From the cell containing the given text, extract its center point as [X, Y] coordinate. 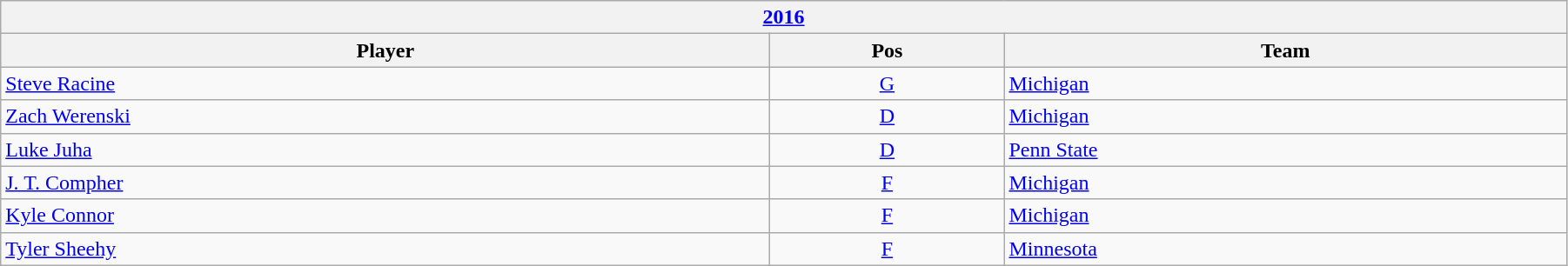
Luke Juha [385, 150]
Team [1285, 50]
Kyle Connor [385, 216]
Player [385, 50]
Zach Werenski [385, 116]
Penn State [1285, 150]
Pos [888, 50]
2016 [784, 17]
J. T. Compher [385, 183]
Steve Racine [385, 83]
G [888, 83]
Minnesota [1285, 249]
Tyler Sheehy [385, 249]
